Return the [X, Y] coordinate for the center point of the cell that contains the specified text.  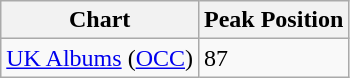
87 [274, 58]
Chart [100, 20]
UK Albums (OCC) [100, 58]
Peak Position [274, 20]
